Locate the cell with the specified text and output its (X, Y) center coordinate. 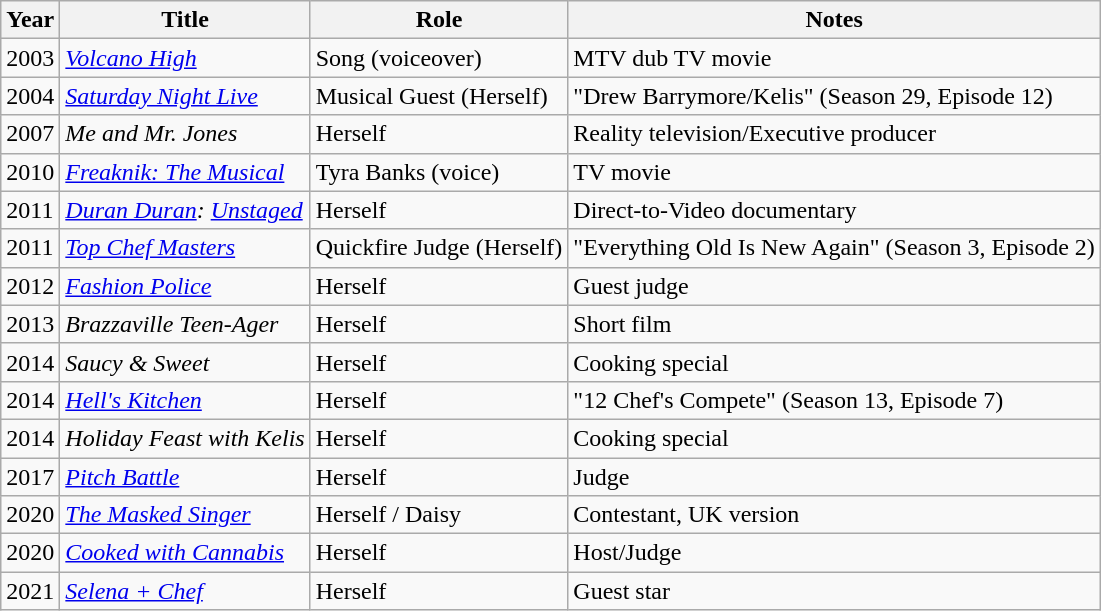
Notes (834, 20)
Pitch Battle (185, 477)
Reality television/Executive producer (834, 134)
Song (voiceover) (439, 58)
Guest judge (834, 286)
Judge (834, 477)
"Everything Old Is New Again" (Season 3, Episode 2) (834, 248)
Fashion Police (185, 286)
Volcano High (185, 58)
Herself / Daisy (439, 515)
Holiday Feast with Kelis (185, 438)
Musical Guest (Herself) (439, 96)
Me and Mr. Jones (185, 134)
2010 (30, 172)
Tyra Banks (voice) (439, 172)
"Drew Barrymore/Kelis" (Season 29, Episode 12) (834, 96)
Title (185, 20)
"12 Chef's Compete" (Season 13, Episode 7) (834, 400)
Duran Duran: Unstaged (185, 210)
Brazzaville Teen-Ager (185, 324)
Saucy & Sweet (185, 362)
Cooked with Cannabis (185, 553)
2021 (30, 591)
2012 (30, 286)
Contestant, UK version (834, 515)
2017 (30, 477)
MTV dub TV movie (834, 58)
TV movie (834, 172)
Saturday Night Live (185, 96)
Role (439, 20)
Selena + Chef (185, 591)
Direct-to-Video documentary (834, 210)
Top Chef Masters (185, 248)
Hell's Kitchen (185, 400)
The Masked Singer (185, 515)
Host/Judge (834, 553)
2013 (30, 324)
2007 (30, 134)
2004 (30, 96)
Freaknik: The Musical (185, 172)
Short film (834, 324)
2003 (30, 58)
Year (30, 20)
Guest star (834, 591)
Quickfire Judge (Herself) (439, 248)
